Locate the cell with the specified text and output its (X, Y) center coordinate. 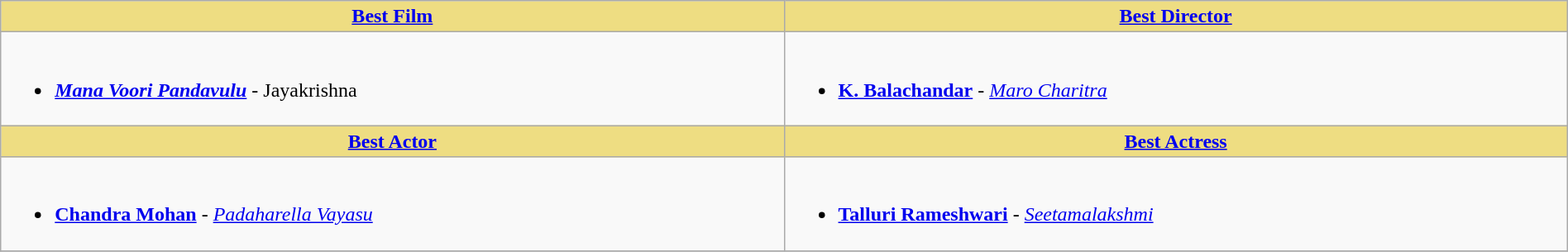
Talluri Rameshwari - Seetamalakshmi (1176, 203)
Chandra Mohan - Padaharella Vayasu (392, 203)
Best Film (392, 17)
Best Actor (392, 141)
K. Balachandar - Maro Charitra (1176, 79)
Mana Voori Pandavulu - Jayakrishna (392, 79)
Best Actress (1176, 141)
Best Director (1176, 17)
